Detect which cell encompasses the target text, then output its (x, y) center coordinate. 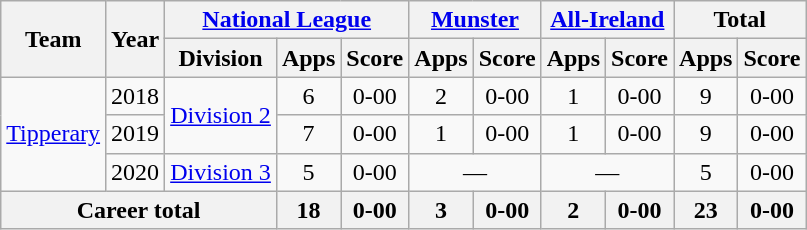
18 (308, 210)
All-Ireland (607, 20)
2018 (136, 96)
6 (308, 96)
Division (221, 58)
2019 (136, 134)
3 (441, 210)
23 (706, 210)
Career total (139, 210)
Division 2 (221, 115)
Tipperary (54, 134)
Year (136, 39)
7 (308, 134)
Total (740, 20)
2020 (136, 172)
Munster (475, 20)
Division 3 (221, 172)
National League (287, 20)
Team (54, 39)
